Find where the given text appears and provide that cell's center as (x, y) coordinate. 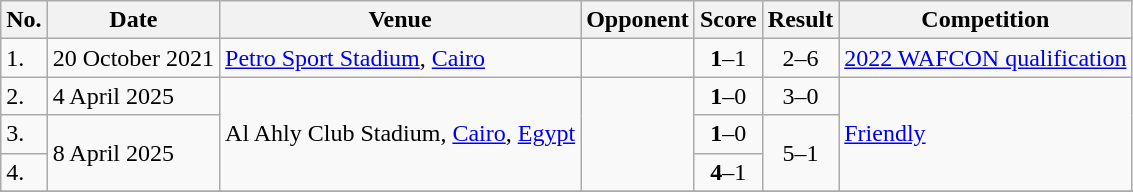
2–6 (800, 58)
20 October 2021 (133, 58)
Al Ahly Club Stadium, Cairo, Egypt (400, 134)
4. (24, 172)
Competition (986, 20)
1. (24, 58)
2. (24, 96)
Venue (400, 20)
No. (24, 20)
3. (24, 134)
Date (133, 20)
4–1 (728, 172)
Petro Sport Stadium, Cairo (400, 58)
Result (800, 20)
5–1 (800, 153)
2022 WAFCON qualification (986, 58)
Friendly (986, 134)
Score (728, 20)
8 April 2025 (133, 153)
3–0 (800, 96)
1–1 (728, 58)
4 April 2025 (133, 96)
Opponent (638, 20)
